Identify which cell holds the provided text, then report its (x, y) central coordinate. 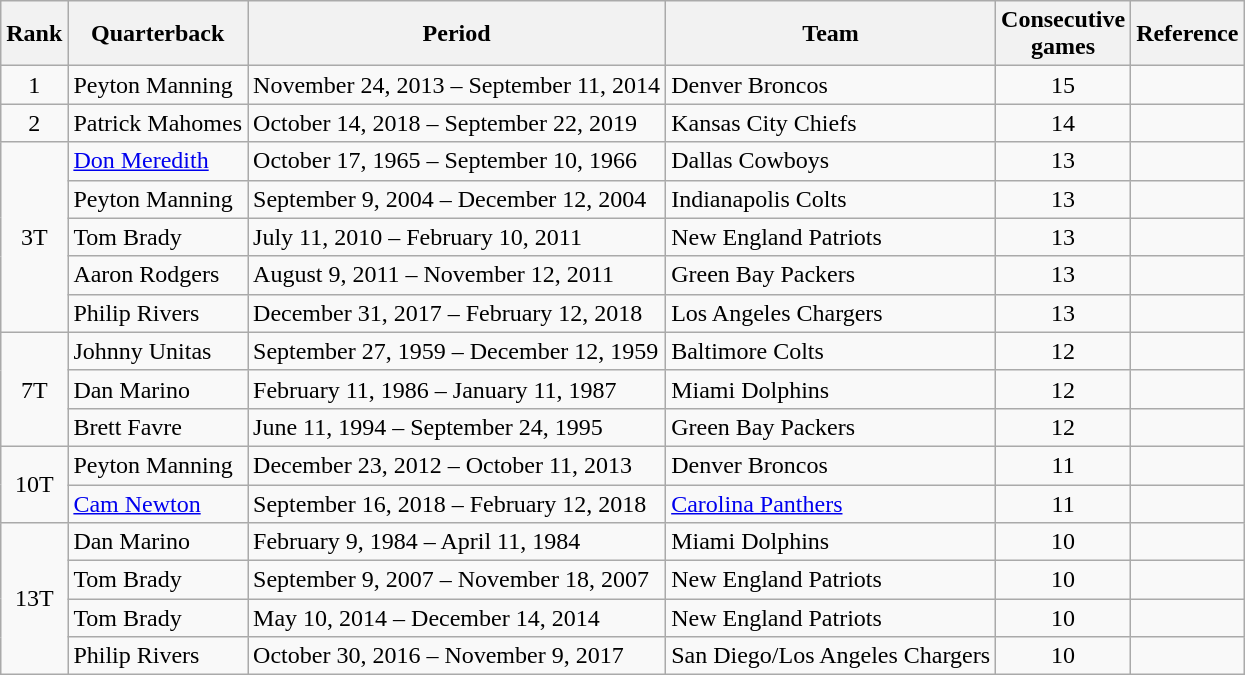
Team (831, 34)
August 9, 2011 – November 12, 2011 (457, 275)
May 10, 2014 – December 14, 2014 (457, 618)
October 30, 2016 – November 9, 2017 (457, 656)
September 9, 2004 – December 12, 2004 (457, 199)
7T (34, 389)
Don Meredith (158, 161)
1 (34, 85)
November 24, 2013 – September 11, 2014 (457, 85)
10T (34, 484)
15 (1064, 85)
July 11, 2010 – February 10, 2011 (457, 237)
Dallas Cowboys (831, 161)
Period (457, 34)
Los Angeles Chargers (831, 313)
September 27, 1959 – December 12, 1959 (457, 351)
Kansas City Chiefs (831, 123)
Carolina Panthers (831, 503)
September 9, 2007 – November 18, 2007 (457, 580)
October 17, 1965 – September 10, 1966 (457, 161)
13T (34, 599)
Indianapolis Colts (831, 199)
Baltimore Colts (831, 351)
Rank (34, 34)
June 11, 1994 – September 24, 1995 (457, 427)
September 16, 2018 – February 12, 2018 (457, 503)
February 11, 1986 – January 11, 1987 (457, 389)
December 23, 2012 – October 11, 2013 (457, 465)
February 9, 1984 – April 11, 1984 (457, 542)
Johnny Unitas (158, 351)
3T (34, 237)
October 14, 2018 – September 22, 2019 (457, 123)
Brett Favre (158, 427)
December 31, 2017 – February 12, 2018 (457, 313)
Cam Newton (158, 503)
2 (34, 123)
Reference (1188, 34)
Quarterback (158, 34)
Consecutivegames (1064, 34)
Patrick Mahomes (158, 123)
14 (1064, 123)
Aaron Rodgers (158, 275)
San Diego/Los Angeles Chargers (831, 656)
